Provide the (X, Y) coordinate of the cell's center where the given text is located.  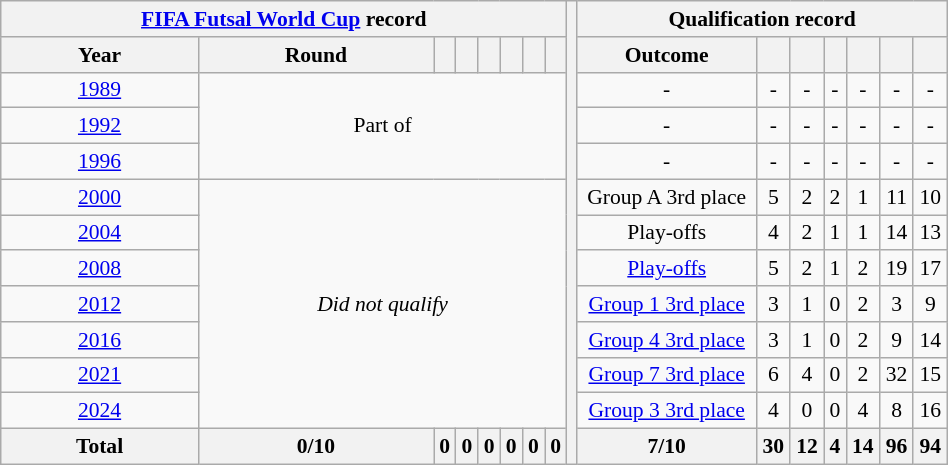
96 (897, 447)
7/10 (667, 447)
Round (316, 55)
30 (773, 447)
Qualification record (762, 19)
19 (897, 269)
16 (930, 411)
13 (930, 233)
Part of (382, 126)
1989 (100, 90)
6 (773, 375)
Group A 3rd place (667, 197)
2021 (100, 375)
17 (930, 269)
Total (100, 447)
Group 3 3rd place (667, 411)
Group 4 3rd place (667, 340)
2008 (100, 269)
1996 (100, 162)
15 (930, 375)
11 (897, 197)
2012 (100, 304)
Group 7 3rd place (667, 375)
32 (897, 375)
1992 (100, 126)
12 (807, 447)
94 (930, 447)
Year (100, 55)
Group 1 3rd place (667, 304)
2004 (100, 233)
Did not qualify (382, 304)
8 (897, 411)
2024 (100, 411)
10 (930, 197)
Outcome (667, 55)
2016 (100, 340)
0/10 (316, 447)
FIFA Futsal World Cup record (284, 19)
2000 (100, 197)
